Scan for the cell matching the given text and deliver its (x, y) coordinate at center. 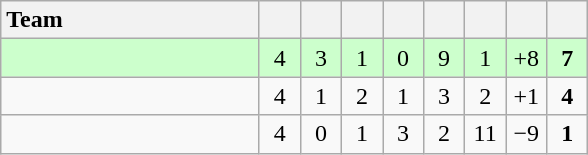
−9 (526, 134)
11 (486, 134)
Team (130, 20)
+1 (526, 96)
+8 (526, 58)
7 (568, 58)
9 (444, 58)
